Capture the cell that displays the provided text and extract its [x, y] central coordinate. 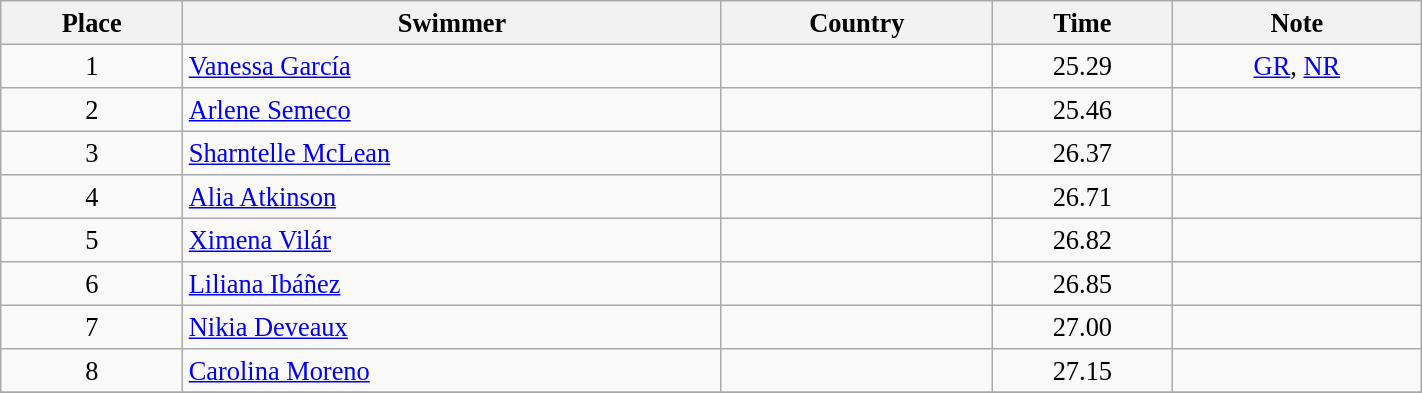
Carolina Moreno [452, 371]
Sharntelle McLean [452, 153]
5 [92, 240]
GR, NR [1296, 66]
Swimmer [452, 22]
26.37 [1082, 153]
26.82 [1082, 240]
Liliana Ibáñez [452, 284]
2 [92, 109]
1 [92, 66]
25.46 [1082, 109]
27.00 [1082, 327]
6 [92, 284]
4 [92, 197]
Alia Atkinson [452, 197]
3 [92, 153]
Nikia Deveaux [452, 327]
27.15 [1082, 371]
8 [92, 371]
Ximena Vilár [452, 240]
7 [92, 327]
26.71 [1082, 197]
26.85 [1082, 284]
Note [1296, 22]
Vanessa García [452, 66]
Place [92, 22]
Country [856, 22]
Arlene Semeco [452, 109]
25.29 [1082, 66]
Time [1082, 22]
